Extract the (X, Y) coordinate from the center of the cell holding the provided text.  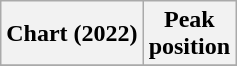
Chart (2022) (72, 34)
Peakposition (189, 34)
